Capture the cell that displays the provided text and extract its (X, Y) central coordinate. 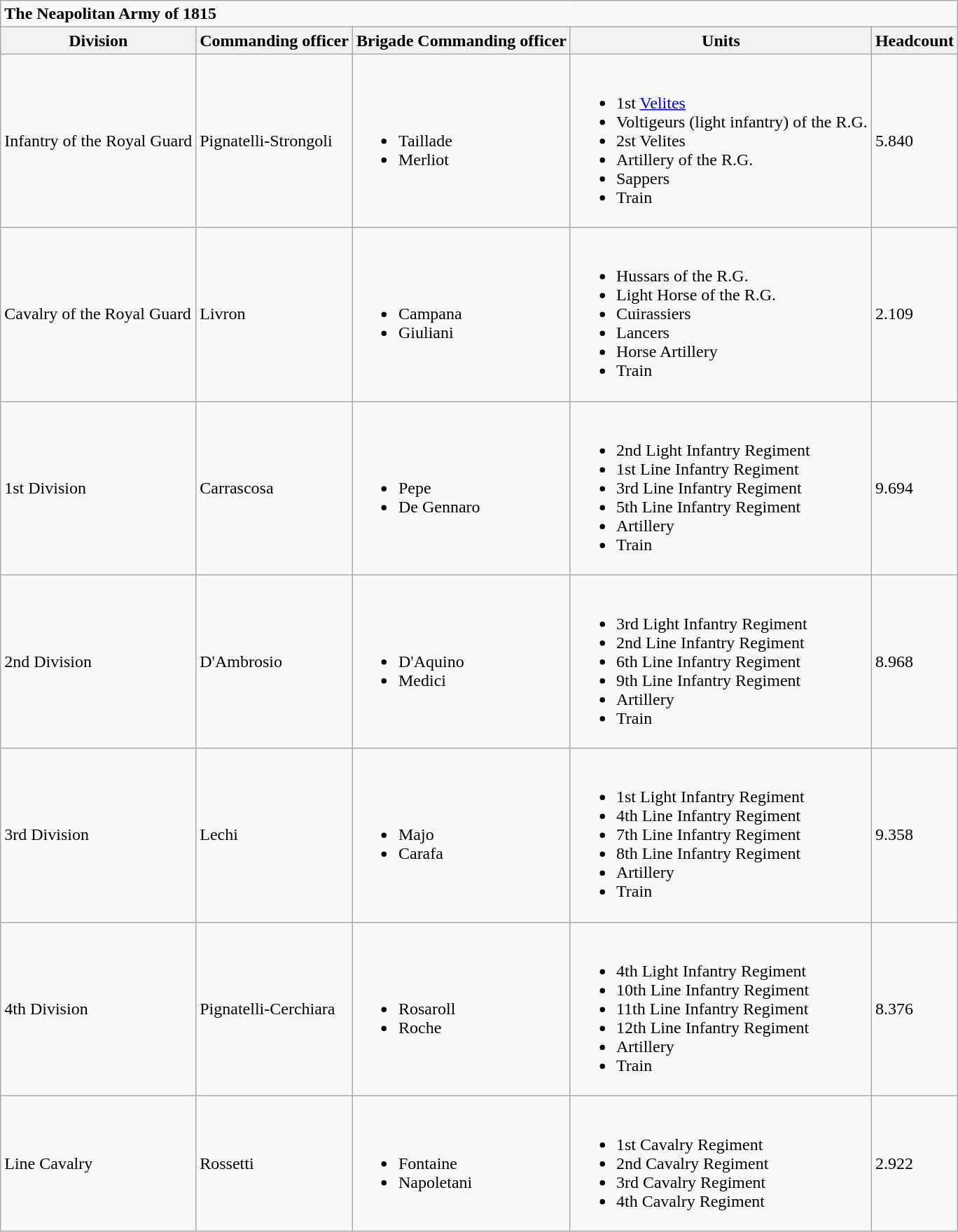
Units (721, 41)
Hussars of the R.G.Light Horse of the R.G.CuirassiersLancersHorse ArtilleryTrain (721, 314)
Commanding officer (275, 41)
1st VelitesVoltigeurs (light infantry) of the R.G.2st VelitesArtillery of the R.G.SappersTrain (721, 141)
2.109 (915, 314)
9.694 (915, 488)
Infantry of the Royal Guard (98, 141)
D'Ambrosio (275, 661)
3rd Division (98, 835)
MajoCarafa (461, 835)
Lechi (275, 835)
Cavalry of the Royal Guard (98, 314)
Brigade Commanding officer (461, 41)
1st Light Infantry Regiment4th Line Infantry Regiment7th Line Infantry Regiment8th Line Infantry RegimentArtilleryTrain (721, 835)
1st Cavalry Regiment2nd Cavalry Regiment3rd Cavalry Regiment4th Cavalry Regiment (721, 1163)
TailladeMerliot (461, 141)
PepeDe Gennaro (461, 488)
D'AquinoMedici (461, 661)
2nd Division (98, 661)
Line Cavalry (98, 1163)
9.358 (915, 835)
Rossetti (275, 1163)
4th Division (98, 1009)
5.840 (915, 141)
Livron (275, 314)
8.968 (915, 661)
Division (98, 41)
CampanaGiuliani (461, 314)
2nd Light Infantry Regiment1st Line Infantry Regiment3rd Line Infantry Regiment5th Line Infantry RegimentArtilleryTrain (721, 488)
1st Division (98, 488)
3rd Light Infantry Regiment2nd Line Infantry Regiment6th Line Infantry Regiment9th Line Infantry RegimentArtilleryTrain (721, 661)
2.922 (915, 1163)
The Neapolitan Army of 1815 (479, 14)
RosarollRoche (461, 1009)
Headcount (915, 41)
Pignatelli-Cerchiara (275, 1009)
8.376 (915, 1009)
Carrascosa (275, 488)
4th Light Infantry Regiment10th Line Infantry Regiment11th Line Infantry Regiment12th Line Infantry RegimentArtilleryTrain (721, 1009)
Pignatelli-Strongoli (275, 141)
FontaineNapoletani (461, 1163)
